Output the (X, Y) coordinate of the center of the cell containing the given text.  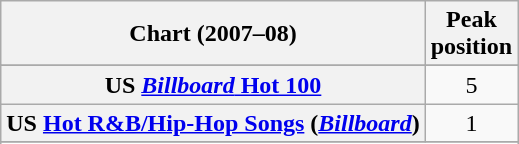
US Hot R&B/Hip-Hop Songs (Billboard) (213, 123)
1 (471, 123)
US Billboard Hot 100 (213, 85)
Peakposition (471, 34)
Chart (2007–08) (213, 34)
5 (471, 85)
